Determine the [x, y] coordinate at the center of the cell enclosing the given text.  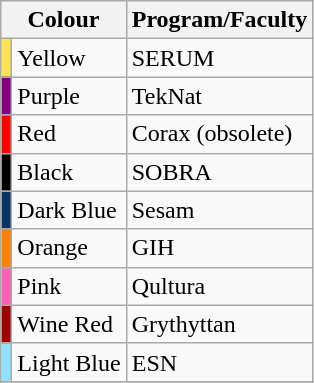
TekNat [220, 96]
Dark Blue [69, 210]
Corax (obsolete) [220, 134]
SOBRA [220, 172]
Wine Red [69, 324]
Yellow [69, 58]
ESN [220, 362]
Red [69, 134]
Sesam [220, 210]
Grythyttan [220, 324]
Qultura [220, 286]
SERUM [220, 58]
Orange [69, 248]
Program/Faculty [220, 20]
Light Blue [69, 362]
Black [69, 172]
GIH [220, 248]
Pink [69, 286]
Colour [64, 20]
Purple [69, 96]
